Find where the given text appears and provide that cell's center as (x, y) coordinate. 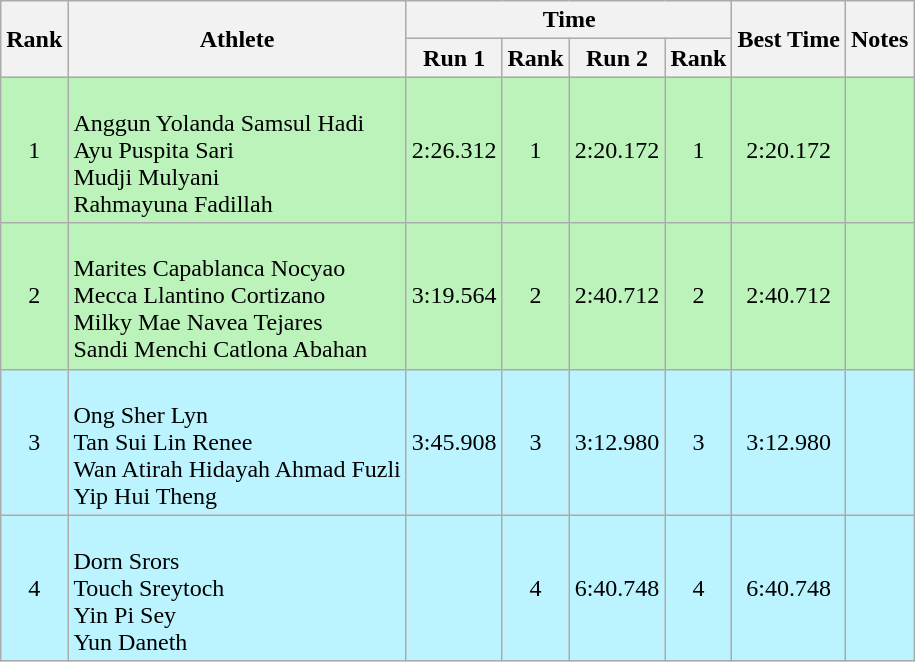
Dorn SrorsTouch SreytochYin Pi SeyYun Daneth (237, 588)
Anggun Yolanda Samsul HadiAyu Puspita SariMudji MulyaniRahmayuna Fadillah (237, 150)
Ong Sher LynTan Sui Lin ReneeWan Atirah Hidayah Ahmad FuzliYip Hui Theng (237, 442)
Run 1 (454, 58)
Time (569, 20)
Run 2 (617, 58)
Marites Capablanca NocyaoMecca Llantino CortizanoMilky Mae Navea TejaresSandi Menchi Catlona Abahan (237, 296)
2:26.312 (454, 150)
Notes (879, 39)
3:45.908 (454, 442)
Athlete (237, 39)
3:19.564 (454, 296)
Best Time (789, 39)
